Extract the [X, Y] coordinate from the center of the cell holding the provided text.  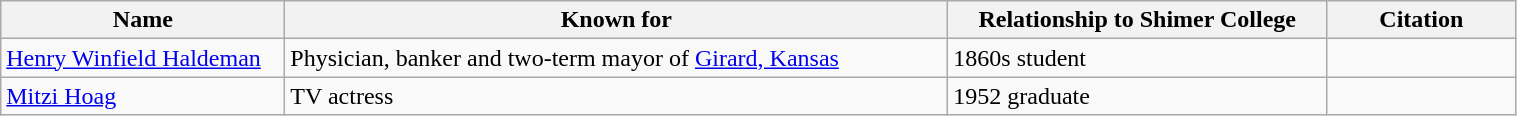
Henry Winfield Haldeman [143, 58]
Name [143, 20]
Citation [1422, 20]
Relationship to Shimer College [1138, 20]
1860s student [1138, 58]
Mitzi Hoag [143, 96]
TV actress [616, 96]
Known for [616, 20]
1952 graduate [1138, 96]
Physician, banker and two-term mayor of Girard, Kansas [616, 58]
